Determine the [x, y] coordinate at the center of the cell enclosing the given text.  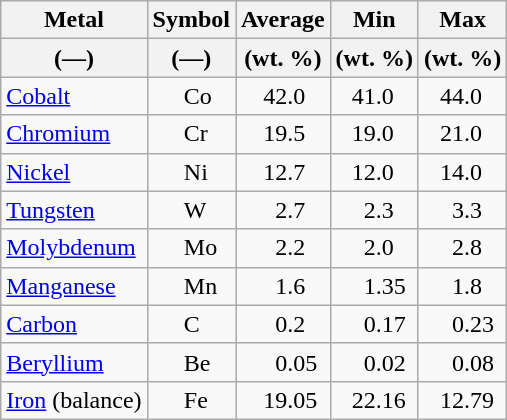
Iron (balance) [74, 400]
1.6 [284, 286]
0.08 [462, 362]
1.8 [462, 286]
Be [191, 362]
Chromium [74, 134]
2.3 [374, 210]
C [191, 324]
Max [462, 20]
Metal [74, 20]
Co [191, 96]
14.0 [462, 172]
Cr [191, 134]
Nickel [74, 172]
W [191, 210]
19.05 [284, 400]
Molybdenum [74, 248]
12.7 [284, 172]
44.0 [462, 96]
2.7 [284, 210]
Ni [191, 172]
0.05 [284, 362]
Fe [191, 400]
Average [284, 20]
41.0 [374, 96]
19.5 [284, 134]
0.17 [374, 324]
19.0 [374, 134]
Carbon [74, 324]
0.23 [462, 324]
Tungsten [74, 210]
Symbol [191, 20]
Mo [191, 248]
3.3 [462, 210]
0.02 [374, 362]
2.0 [374, 248]
2.8 [462, 248]
0.2 [284, 324]
Cobalt [74, 96]
Min [374, 20]
Mn [191, 286]
21.0 [462, 134]
Manganese [74, 286]
42.0 [284, 96]
2.2 [284, 248]
22.16 [374, 400]
Beryllium [74, 362]
12.79 [462, 400]
12.0 [374, 172]
1.35 [374, 286]
